Scan for the cell matching the given text and deliver its [x, y] coordinate at center. 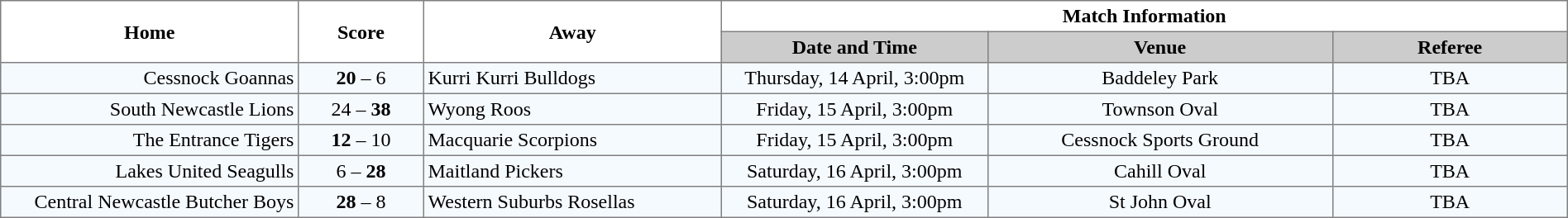
Thursday, 14 April, 3:00pm [854, 78]
South Newcastle Lions [150, 109]
28 – 8 [361, 202]
Baddeley Park [1159, 78]
6 – 28 [361, 171]
Away [572, 31]
Cahill Oval [1159, 171]
20 – 6 [361, 78]
Home [150, 31]
Kurri Kurri Bulldogs [572, 78]
12 – 10 [361, 140]
Central Newcastle Butcher Boys [150, 202]
Macquarie Scorpions [572, 140]
Match Information [1145, 17]
Lakes United Seagulls [150, 171]
The Entrance Tigers [150, 140]
Referee [1450, 47]
Wyong Roos [572, 109]
Cessnock Goannas [150, 78]
Western Suburbs Rosellas [572, 202]
Venue [1159, 47]
St John Oval [1159, 202]
Townson Oval [1159, 109]
Cessnock Sports Ground [1159, 140]
Score [361, 31]
24 – 38 [361, 109]
Maitland Pickers [572, 171]
Date and Time [854, 47]
